Extract the (x, y) coordinate from the center of the cell holding the provided text.  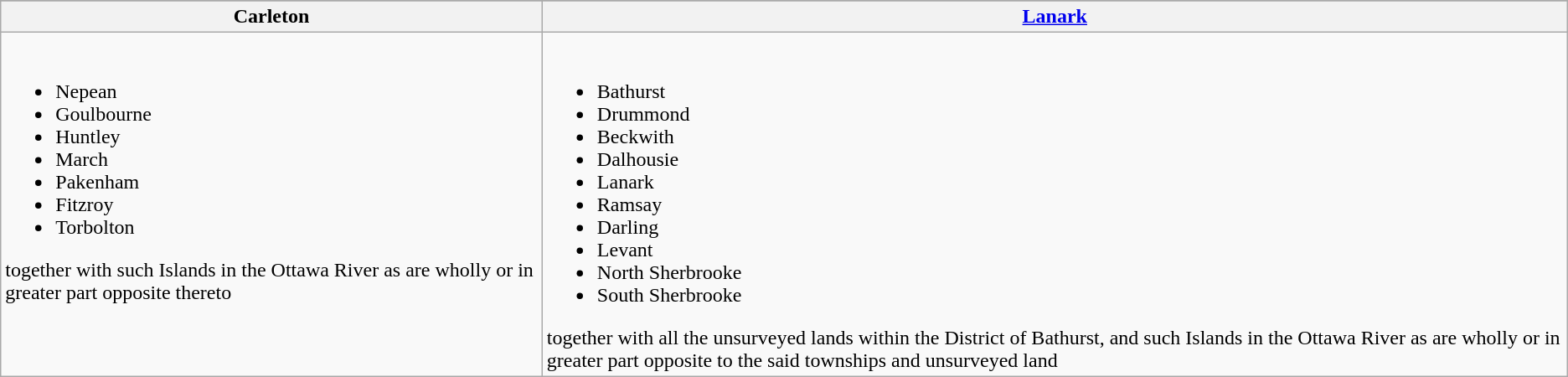
Carleton (271, 17)
NepeanGoulbourneHuntleyMarchPakenhamFitzroyTorbolton together with such Islands in the Ottawa River as are wholly or in greater part opposite thereto (271, 204)
Lanark (1055, 17)
